Find where the given text appears and provide that cell's center as [X, Y] coordinate. 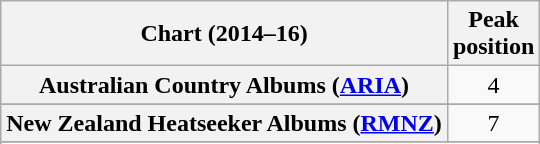
Peakposition [493, 34]
New Zealand Heatseeker Albums (RMNZ) [224, 123]
Australian Country Albums (ARIA) [224, 85]
4 [493, 85]
Chart (2014–16) [224, 34]
7 [493, 123]
